Pinpoint the cell where the given text exists, returning its (x, y) midpoint coordinate. 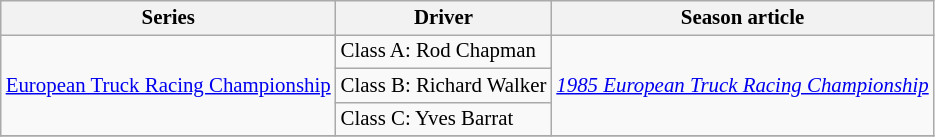
Class C: Yves Barrat (444, 119)
Season article (742, 18)
1985 European Truck Racing Championship (742, 85)
European Truck Racing Championship (168, 85)
Class B: Richard Walker (444, 85)
Class A: Rod Chapman (444, 51)
Driver (444, 18)
Series (168, 18)
